From the cell containing the given text, extract its center point as [X, Y] coordinate. 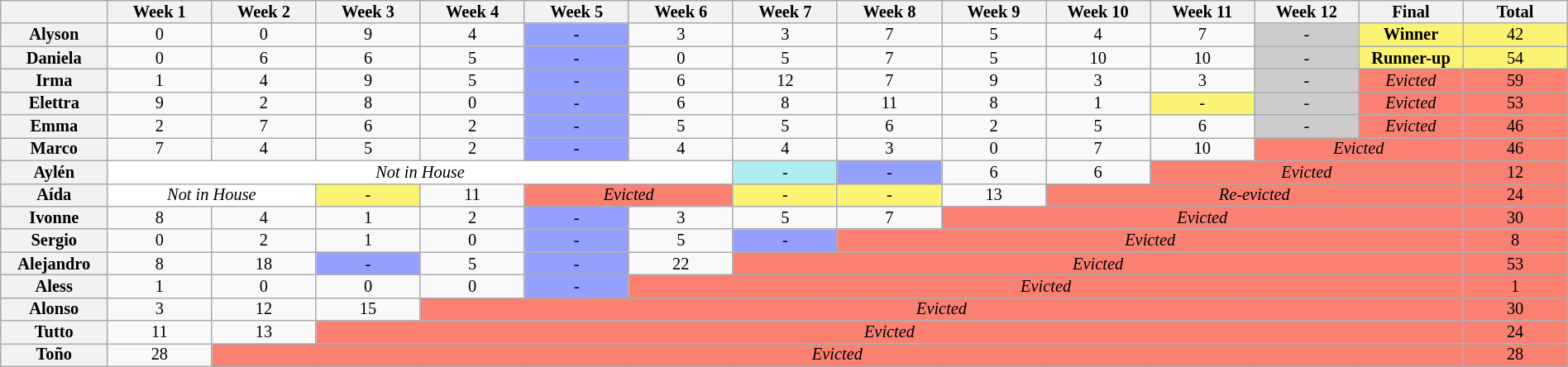
Tutto [55, 332]
Emma [55, 126]
42 [1515, 35]
Alejandro [55, 264]
Re-evicted [1255, 195]
Runner-up [1411, 58]
Week 12 [1307, 12]
Sergio [55, 241]
Week 9 [994, 12]
54 [1515, 58]
Ivonne [55, 217]
Week 1 [160, 12]
Final [1411, 12]
Marco [55, 149]
18 [264, 264]
15 [368, 309]
Week 6 [681, 12]
Winner [1411, 35]
Week 5 [576, 12]
Alonso [55, 309]
Aylén [55, 172]
Week 11 [1202, 12]
Aless [55, 286]
Aída [55, 195]
22 [681, 264]
Toño [55, 355]
Alyson [55, 35]
Week 4 [472, 12]
59 [1515, 80]
Week 3 [368, 12]
Week 10 [1098, 12]
Elettra [55, 103]
Irma [55, 80]
Week 7 [785, 12]
Total [1515, 12]
Week 8 [889, 12]
Daniela [55, 58]
Week 2 [264, 12]
